Output the [x, y] coordinate of the center of the cell containing the given text.  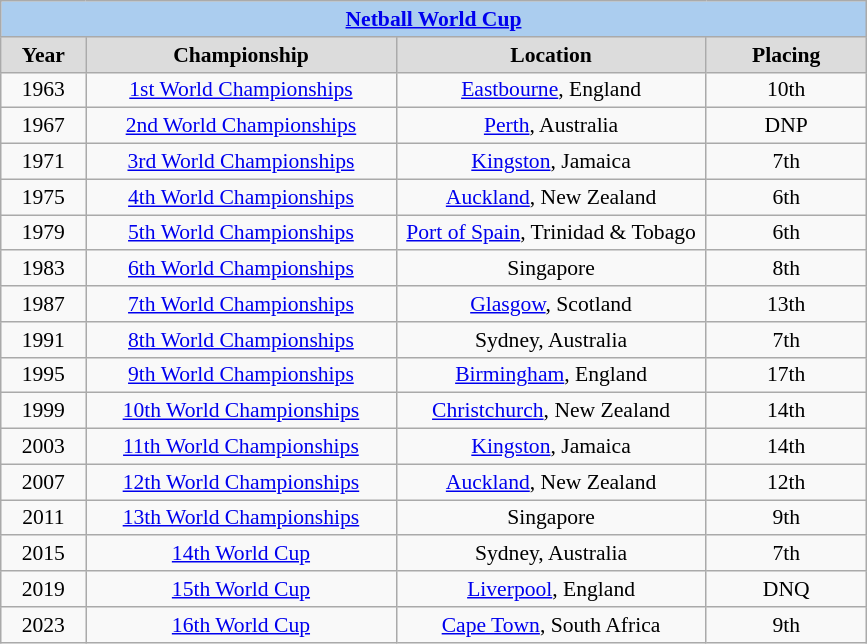
1999 [44, 411]
14th World Cup [241, 554]
2019 [44, 589]
Eastbourne, England [551, 90]
2011 [44, 518]
Cape Town, South Africa [551, 625]
Glasgow, Scotland [551, 304]
16th World Cup [241, 625]
Christchurch, New Zealand [551, 411]
1st World Championships [241, 90]
8th World Championships [241, 340]
2nd World Championships [241, 126]
3rd World Championships [241, 162]
DNQ [786, 589]
2015 [44, 554]
8th [786, 269]
Birmingham, England [551, 375]
Location [551, 55]
Placing [786, 55]
1979 [44, 233]
Perth, Australia [551, 126]
13th World Championships [241, 518]
12th World Championships [241, 482]
DNP [786, 126]
2003 [44, 447]
9th World Championships [241, 375]
Championship [241, 55]
1995 [44, 375]
10th [786, 90]
4th World Championships [241, 197]
1975 [44, 197]
12th [786, 482]
15th World Cup [241, 589]
5th World Championships [241, 233]
7th World Championships [241, 304]
Port of Spain, Trinidad & Tobago [551, 233]
Liverpool, England [551, 589]
1971 [44, 162]
Netball World Cup [434, 19]
10th World Championships [241, 411]
11th World Championships [241, 447]
1987 [44, 304]
6th World Championships [241, 269]
17th [786, 375]
1967 [44, 126]
Year [44, 55]
1991 [44, 340]
2023 [44, 625]
1983 [44, 269]
1963 [44, 90]
13th [786, 304]
2007 [44, 482]
